From the cell containing the given text, extract its center point as (x, y) coordinate. 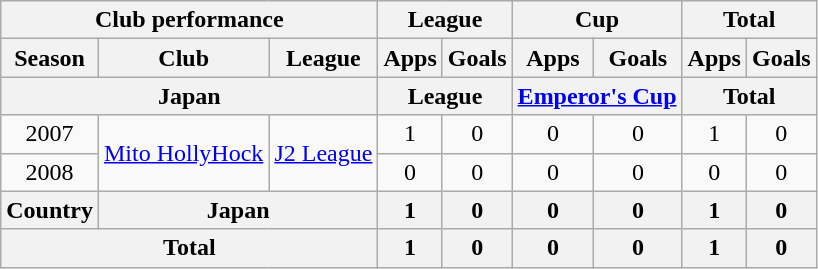
2007 (50, 134)
Mito HollyHock (183, 153)
Season (50, 58)
2008 (50, 172)
Club (183, 58)
Club performance (190, 20)
Country (50, 210)
Emperor's Cup (597, 96)
J2 League (324, 153)
Cup (597, 20)
